Provide the [X, Y] coordinate of the cell's center where the given text is located.  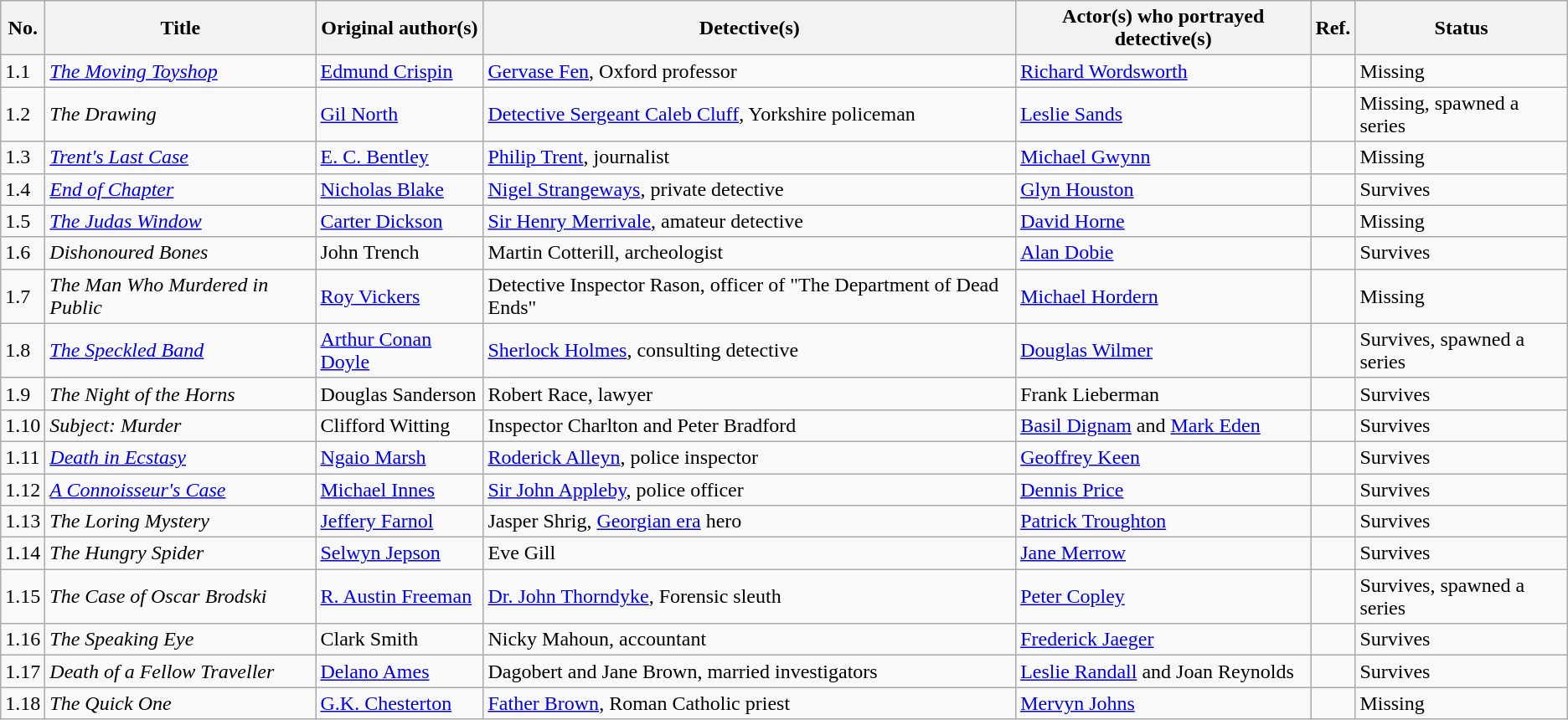
Richard Wordsworth [1163, 71]
Clark Smith [400, 640]
The Judas Window [181, 221]
1.1 [23, 71]
The Speaking Eye [181, 640]
Gil North [400, 114]
Nicholas Blake [400, 189]
Jeffery Farnol [400, 522]
Peter Copley [1163, 596]
Douglas Wilmer [1163, 350]
Robert Race, lawyer [750, 393]
Martin Cotterill, archeologist [750, 253]
Frank Lieberman [1163, 393]
Sir John Appleby, police officer [750, 490]
Michael Hordern [1163, 296]
E. C. Bentley [400, 157]
Nigel Strangeways, private detective [750, 189]
The Moving Toyshop [181, 71]
Death of a Fellow Traveller [181, 671]
Ref. [1333, 28]
Roderick Alleyn, police inspector [750, 457]
Sherlock Holmes, consulting detective [750, 350]
The Loring Mystery [181, 522]
A Connoisseur's Case [181, 490]
Jane Merrow [1163, 553]
1.5 [23, 221]
The Man Who Murdered in Public [181, 296]
End of Chapter [181, 189]
1.11 [23, 457]
Dagobert and Jane Brown, married investigators [750, 671]
G.K. Chesterton [400, 703]
Dennis Price [1163, 490]
Detective(s) [750, 28]
Subject: Murder [181, 425]
R. Austin Freeman [400, 596]
Detective Inspector Rason, officer of "The Department of Dead Ends" [750, 296]
Status [1461, 28]
Title [181, 28]
Basil Dignam and Mark Eden [1163, 425]
Clifford Witting [400, 425]
The Hungry Spider [181, 553]
Roy Vickers [400, 296]
Leslie Randall and Joan Reynolds [1163, 671]
Ngaio Marsh [400, 457]
1.4 [23, 189]
Father Brown, Roman Catholic priest [750, 703]
1.15 [23, 596]
1.3 [23, 157]
1.2 [23, 114]
Gervase Fen, Oxford professor [750, 71]
1.16 [23, 640]
Arthur Conan Doyle [400, 350]
Missing, spawned a series [1461, 114]
The Drawing [181, 114]
1.9 [23, 393]
John Trench [400, 253]
1.14 [23, 553]
Mervyn Johns [1163, 703]
The Night of the Horns [181, 393]
1.17 [23, 671]
Selwyn Jepson [400, 553]
Alan Dobie [1163, 253]
Inspector Charlton and Peter Bradford [750, 425]
Michael Innes [400, 490]
The Quick One [181, 703]
The Case of Oscar Brodski [181, 596]
Detective Sergeant Caleb Cluff, Yorkshire policeman [750, 114]
Patrick Troughton [1163, 522]
Leslie Sands [1163, 114]
Carter Dickson [400, 221]
Eve Gill [750, 553]
Frederick Jaeger [1163, 640]
Michael Gwynn [1163, 157]
Delano Ames [400, 671]
1.7 [23, 296]
Edmund Crispin [400, 71]
Geoffrey Keen [1163, 457]
Trent's Last Case [181, 157]
Dr. John Thorndyke, Forensic sleuth [750, 596]
David Horne [1163, 221]
Philip Trent, journalist [750, 157]
1.12 [23, 490]
1.13 [23, 522]
No. [23, 28]
Douglas Sanderson [400, 393]
1.10 [23, 425]
Glyn Houston [1163, 189]
Sir Henry Merrivale, amateur detective [750, 221]
The Speckled Band [181, 350]
Death in Ecstasy [181, 457]
1.18 [23, 703]
1.8 [23, 350]
Actor(s) who portrayed detective(s) [1163, 28]
Nicky Mahoun, accountant [750, 640]
Jasper Shrig, Georgian era hero [750, 522]
Dishonoured Bones [181, 253]
1.6 [23, 253]
Original author(s) [400, 28]
